Determine the (x, y) coordinate at the center of the cell enclosing the given text.  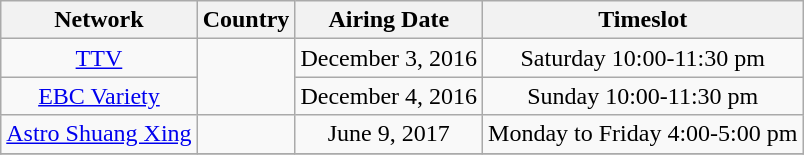
Astro Shuang Xing (99, 134)
December 4, 2016 (389, 96)
Saturday 10:00-11:30 pm (643, 58)
June 9, 2017 (389, 134)
Network (99, 20)
Monday to Friday 4:00-5:00 pm (643, 134)
Airing Date (389, 20)
TTV (99, 58)
Country (246, 20)
December 3, 2016 (389, 58)
EBC Variety (99, 96)
Sunday 10:00-11:30 pm (643, 96)
Timeslot (643, 20)
